Determine the (X, Y) coordinate at the center of the cell enclosing the given text.  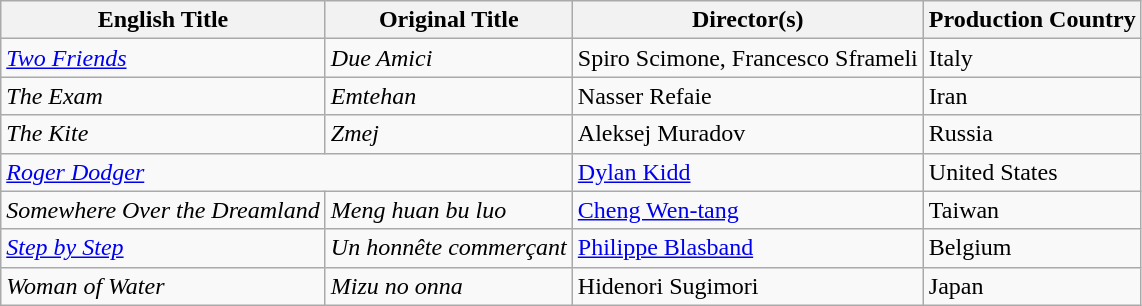
Hidenori Sugimori (748, 286)
Italy (1032, 58)
English Title (164, 20)
Mizu no onna (448, 286)
Nasser Refaie (748, 96)
Production Country (1032, 20)
The Exam (164, 96)
Director(s) (748, 20)
Due Amici (448, 58)
Step by Step (164, 248)
Original Title (448, 20)
Zmej (448, 134)
Philippe Blasband (748, 248)
Two Friends (164, 58)
Emtehan (448, 96)
Woman of Water (164, 286)
Meng huan bu luo (448, 210)
The Kite (164, 134)
Roger Dodger (287, 172)
Cheng Wen-tang (748, 210)
Dylan Kidd (748, 172)
United States (1032, 172)
Japan (1032, 286)
Belgium (1032, 248)
Iran (1032, 96)
Aleksej Muradov (748, 134)
Somewhere Over the Dreamland (164, 210)
Taiwan (1032, 210)
Un honnête commerçant (448, 248)
Russia (1032, 134)
Spiro Scimone, Francesco Sframeli (748, 58)
